Locate the cell with the specified text and output its (X, Y) center coordinate. 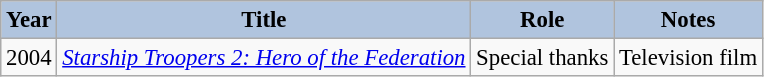
Title (264, 20)
Television film (688, 58)
Year (29, 20)
Starship Troopers 2: Hero of the Federation (264, 58)
Role (542, 20)
Special thanks (542, 58)
Notes (688, 20)
2004 (29, 58)
